Output the [x, y] coordinate of the center of the cell containing the given text.  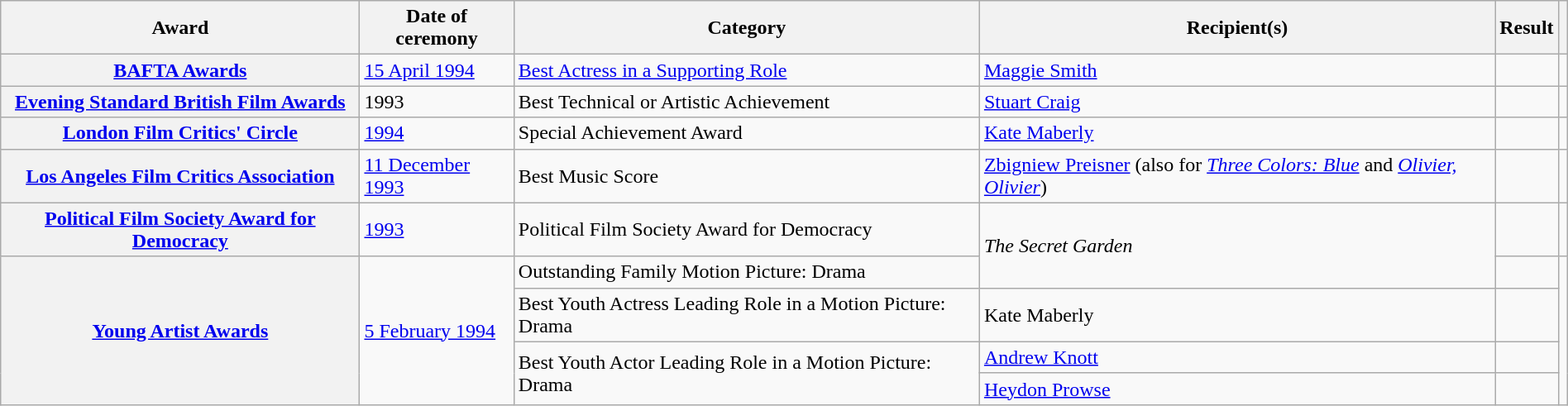
Los Angeles Film Critics Association [180, 175]
Special Achievement Award [746, 133]
Zbigniew Preisner (also for Three Colors: Blue and Olivier, Olivier) [1237, 175]
Young Artist Awards [180, 331]
Heydon Prowse [1237, 389]
The Secret Garden [1237, 245]
Best Technical or Artistic Achievement [746, 102]
Andrew Knott [1237, 357]
Award [180, 28]
15 April 1994 [437, 70]
Stuart Craig [1237, 102]
Outstanding Family Motion Picture: Drama [746, 272]
Recipient(s) [1237, 28]
Date of ceremony [437, 28]
Best Music Score [746, 175]
Result [1527, 28]
Best Youth Actress Leading Role in a Motion Picture: Drama [746, 314]
Evening Standard British Film Awards [180, 102]
1994 [437, 133]
5 February 1994 [437, 331]
Category [746, 28]
Best Actress in a Supporting Role [746, 70]
Maggie Smith [1237, 70]
11 December 1993 [437, 175]
BAFTA Awards [180, 70]
London Film Critics' Circle [180, 133]
Best Youth Actor Leading Role in a Motion Picture: Drama [746, 373]
